Capture the cell that displays the provided text and extract its (X, Y) central coordinate. 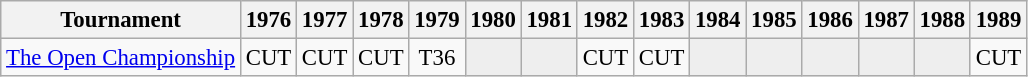
1978 (381, 20)
The Open Championship (121, 58)
1987 (886, 20)
T36 (437, 58)
1977 (325, 20)
1981 (549, 20)
1983 (661, 20)
1976 (268, 20)
1985 (774, 20)
1979 (437, 20)
1982 (605, 20)
1984 (718, 20)
1989 (998, 20)
Tournament (121, 20)
1986 (830, 20)
1988 (942, 20)
1980 (493, 20)
